Pinpoint the cell where the given text exists, returning its [X, Y] midpoint coordinate. 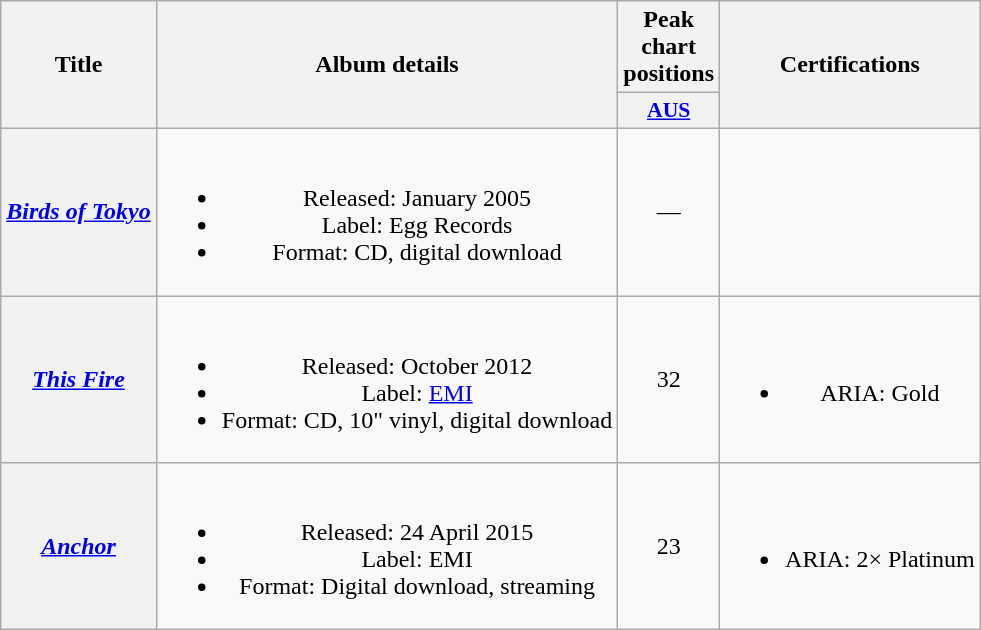
Peak chartpositions [669, 47]
Released: January 2005Label: Egg RecordsFormat: CD, digital download [387, 212]
Album details [387, 65]
Title [79, 65]
Anchor [79, 546]
Released: October 2012Label: EMIFormat: CD, 10" vinyl, digital download [387, 380]
32 [669, 380]
AUS [669, 111]
This Fire [79, 380]
Birds of Tokyo [79, 212]
Released: 24 April 2015Label: EMIFormat: Digital download, streaming [387, 546]
ARIA: Gold [850, 380]
Certifications [850, 65]
23 [669, 546]
ARIA: 2× Platinum [850, 546]
— [669, 212]
